Return [X, Y] of the center of cell containing provided text 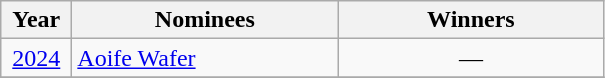
Year [36, 20]
Winners [471, 20]
— [471, 58]
Aoife Wafer [205, 58]
2024 [36, 58]
Nominees [205, 20]
